Pinpoint the cell where the given text exists, returning its [X, Y] midpoint coordinate. 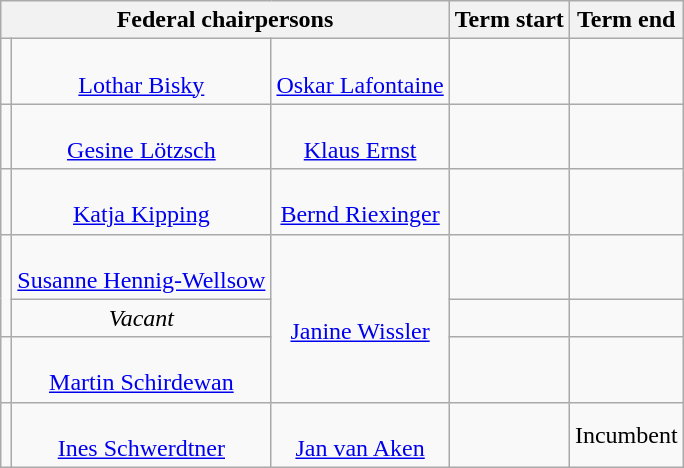
Vacant [142, 318]
Martin Schirdewan [142, 370]
Federal chairpersons [225, 20]
Bernd Riexinger [360, 202]
Klaus Ernst [360, 136]
Katja Kipping [142, 202]
Oskar Lafontaine [360, 72]
Jan van Aken [360, 434]
Ines Schwerdtner [142, 434]
Susanne Hennig-Wellsow [142, 266]
Term end [626, 20]
Gesine Lötzsch [142, 136]
Incumbent [626, 434]
Janine Wissler [360, 318]
Term start [509, 20]
Lothar Bisky [142, 72]
